Identify which cell holds the provided text, then report its (X, Y) central coordinate. 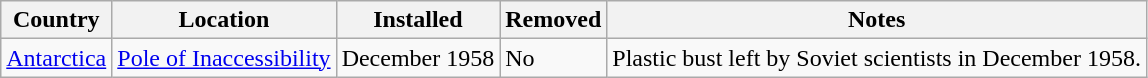
Notes (877, 20)
Plastic bust left by Soviet scientists in December 1958. (877, 58)
Installed (418, 20)
Pole of Inaccessibility (224, 58)
December 1958 (418, 58)
Country (56, 20)
No (554, 58)
Antarctica (56, 58)
Removed (554, 20)
Location (224, 20)
